Scan for the cell matching the given text and deliver its (X, Y) coordinate at center. 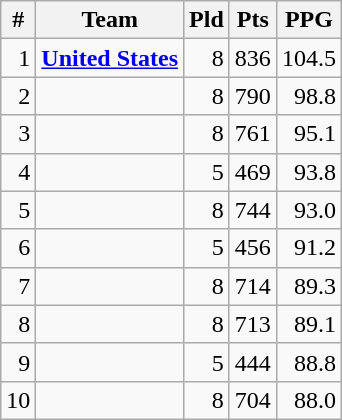
98.8 (308, 96)
95.1 (308, 134)
88.8 (308, 362)
93.8 (308, 172)
1 (18, 58)
7 (18, 286)
88.0 (308, 400)
744 (252, 210)
91.2 (308, 248)
444 (252, 362)
United States (110, 58)
4 (18, 172)
104.5 (308, 58)
89.1 (308, 324)
6 (18, 248)
469 (252, 172)
93.0 (308, 210)
456 (252, 248)
761 (252, 134)
790 (252, 96)
714 (252, 286)
PPG (308, 20)
9 (18, 362)
713 (252, 324)
704 (252, 400)
2 (18, 96)
89.3 (308, 286)
Team (110, 20)
836 (252, 58)
Pts (252, 20)
3 (18, 134)
# (18, 20)
10 (18, 400)
Pld (207, 20)
